Pinpoint the cell where the given text exists, returning its [X, Y] midpoint coordinate. 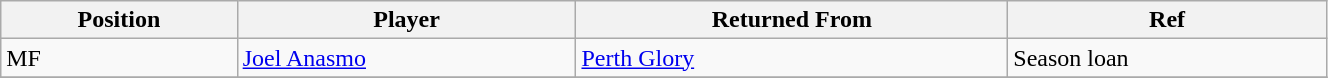
Joel Anasmo [406, 58]
Ref [1168, 20]
Position [119, 20]
MF [119, 58]
Player [406, 20]
Season loan [1168, 58]
Returned From [792, 20]
Perth Glory [792, 58]
